Detect which cell encompasses the target text, then output its (X, Y) center coordinate. 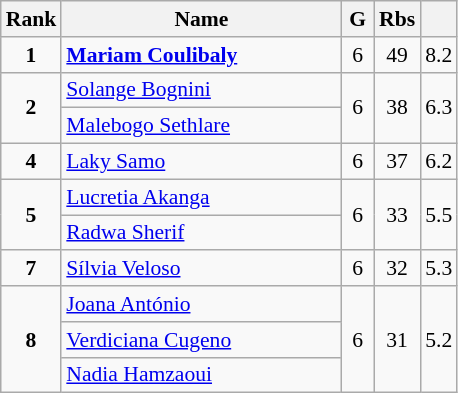
Laky Samo (201, 162)
4 (32, 162)
6.2 (438, 162)
5.5 (438, 214)
Rbs (397, 19)
1 (32, 55)
Sílvia Veloso (201, 269)
49 (397, 55)
Radwa Sherif (201, 233)
7 (32, 269)
Rank (32, 19)
37 (397, 162)
8.2 (438, 55)
Name (201, 19)
31 (397, 340)
5.2 (438, 340)
G (358, 19)
33 (397, 214)
Solange Bognini (201, 90)
2 (32, 108)
Verdiciana Cugeno (201, 340)
Nadia Hamzaoui (201, 375)
32 (397, 269)
Malebogo Sethlare (201, 126)
6.3 (438, 108)
8 (32, 340)
Lucretia Akanga (201, 197)
5 (32, 214)
Mariam Coulibaly (201, 55)
5.3 (438, 269)
Joana António (201, 304)
38 (397, 108)
